Capture the cell that displays the provided text and extract its [X, Y] central coordinate. 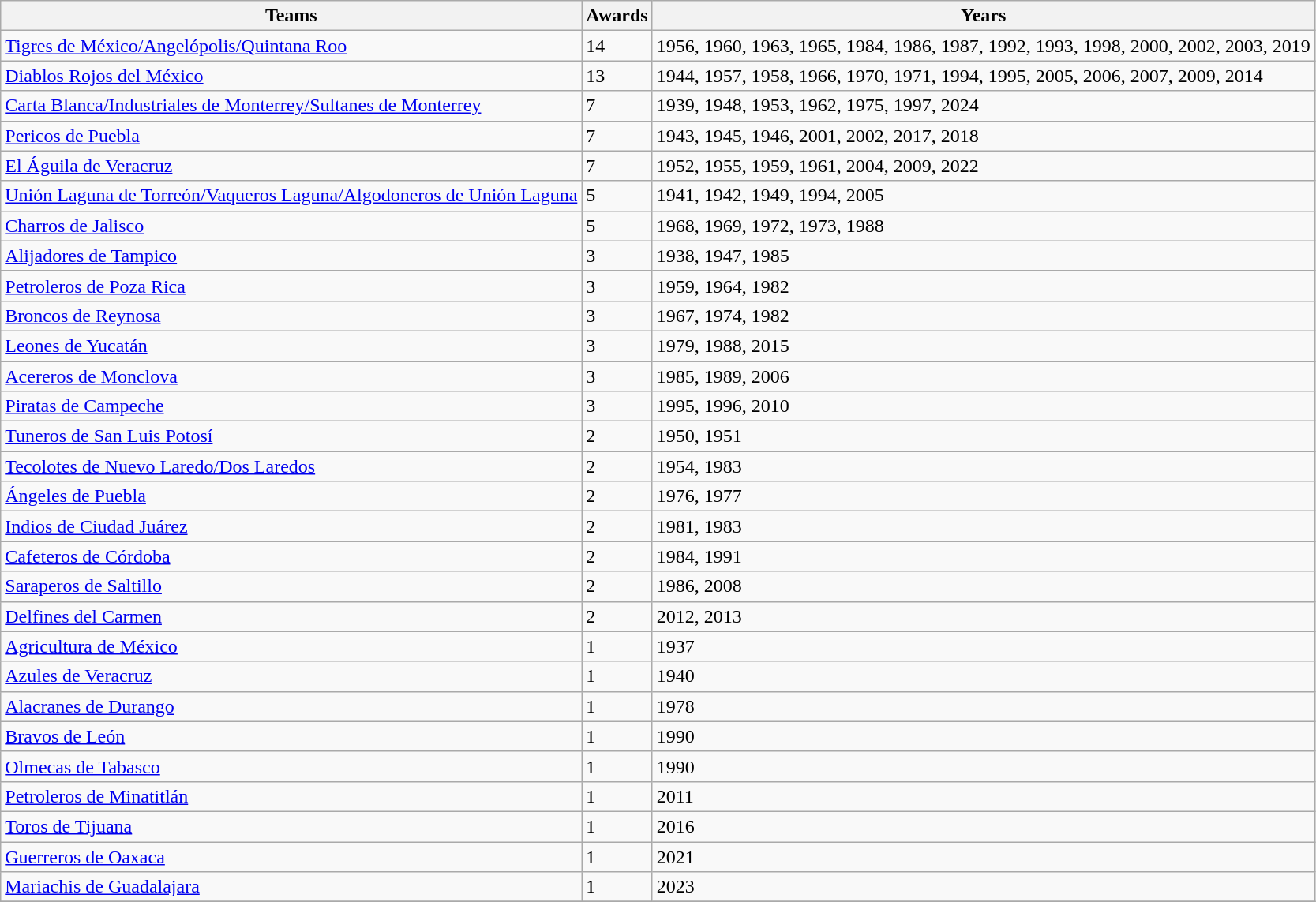
Cafeteros de Córdoba [291, 556]
1981, 1983 [984, 526]
Agricultura de México [291, 646]
Leones de Yucatán [291, 346]
1938, 1947, 1985 [984, 256]
Guerreros de Oaxaca [291, 856]
2011 [984, 796]
Azules de Veracruz [291, 676]
1956, 1960, 1963, 1965, 1984, 1986, 1987, 1992, 1993, 1998, 2000, 2002, 2003, 2019 [984, 46]
2016 [984, 826]
1941, 1942, 1949, 1994, 2005 [984, 196]
Unión Laguna de Torreón/Vaqueros Laguna/Algodoneros de Unión Laguna [291, 196]
Acereros de Monclova [291, 376]
2023 [984, 887]
1939, 1948, 1953, 1962, 1975, 1997, 2024 [984, 106]
1950, 1951 [984, 436]
Charros de Jalisco [291, 226]
1967, 1974, 1982 [984, 316]
1984, 1991 [984, 556]
1968, 1969, 1972, 1973, 1988 [984, 226]
13 [617, 76]
1937 [984, 646]
1954, 1983 [984, 466]
2012, 2013 [984, 616]
Piratas de Campeche [291, 406]
Toros de Tijuana [291, 826]
Broncos de Reynosa [291, 316]
Delfines del Carmen [291, 616]
Years [984, 16]
Carta Blanca/Industriales de Monterrey/Sultanes de Monterrey [291, 106]
El Águila de Veracruz [291, 166]
1959, 1964, 1982 [984, 286]
Petroleros de Minatitlán [291, 796]
Alacranes de Durango [291, 706]
14 [617, 46]
2021 [984, 856]
1986, 2008 [984, 586]
1940 [984, 676]
Indios de Ciudad Juárez [291, 526]
Awards [617, 16]
Diablos Rojos del México [291, 76]
Tuneros de San Luis Potosí [291, 436]
Ángeles de Puebla [291, 496]
1995, 1996, 2010 [984, 406]
1985, 1989, 2006 [984, 376]
1979, 1988, 2015 [984, 346]
1978 [984, 706]
Pericos de Puebla [291, 136]
Tecolotes de Nuevo Laredo/Dos Laredos [291, 466]
Saraperos de Saltillo [291, 586]
Teams [291, 16]
1944, 1957, 1958, 1966, 1970, 1971, 1994, 1995, 2005, 2006, 2007, 2009, 2014 [984, 76]
Mariachis de Guadalajara [291, 887]
Bravos de León [291, 736]
Tigres de México/Angelópolis/Quintana Roo [291, 46]
1952, 1955, 1959, 1961, 2004, 2009, 2022 [984, 166]
Olmecas de Tabasco [291, 766]
Petroleros de Poza Rica [291, 286]
1976, 1977 [984, 496]
1943, 1945, 1946, 2001, 2002, 2017, 2018 [984, 136]
Alijadores de Tampico [291, 256]
